Output the [X, Y] coordinate of the center of the cell containing the given text.  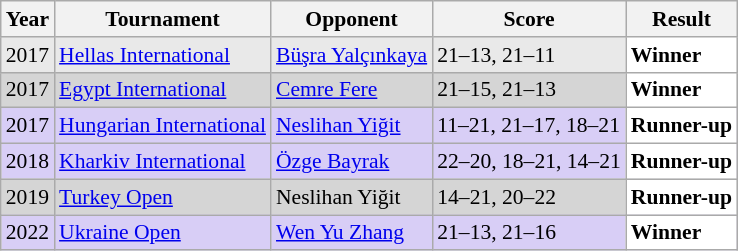
Wen Yu Zhang [352, 233]
Turkey Open [162, 197]
21–15, 21–13 [529, 90]
Kharkiv International [162, 162]
Büşra Yalçınkaya [352, 55]
Opponent [352, 19]
Özge Bayrak [352, 162]
Egypt International [162, 90]
2018 [28, 162]
Result [682, 19]
21–13, 21–16 [529, 233]
Year [28, 19]
Tournament [162, 19]
Hellas International [162, 55]
22–20, 18–21, 14–21 [529, 162]
Hungarian International [162, 126]
2022 [28, 233]
21–13, 21–11 [529, 55]
Cemre Fere [352, 90]
11–21, 21–17, 18–21 [529, 126]
Ukraine Open [162, 233]
2019 [28, 197]
Score [529, 19]
14–21, 20–22 [529, 197]
